For the text-containing cell, return its midpoint in [X, Y] coordinate format. 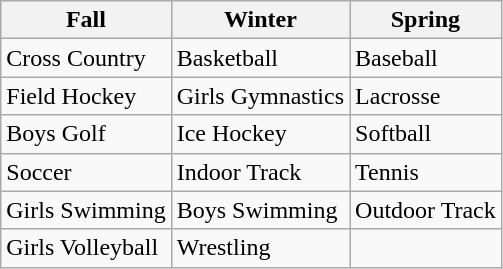
Field Hockey [86, 96]
Ice Hockey [260, 134]
Boys Swimming [260, 210]
Girls Swimming [86, 210]
Indoor Track [260, 172]
Wrestling [260, 248]
Girls Gymnastics [260, 96]
Boys Golf [86, 134]
Lacrosse [426, 96]
Outdoor Track [426, 210]
Basketball [260, 58]
Girls Volleyball [86, 248]
Softball [426, 134]
Cross Country [86, 58]
Spring [426, 20]
Tennis [426, 172]
Fall [86, 20]
Winter [260, 20]
Baseball [426, 58]
Soccer [86, 172]
